Find where the given text appears and provide that cell's center as [X, Y] coordinate. 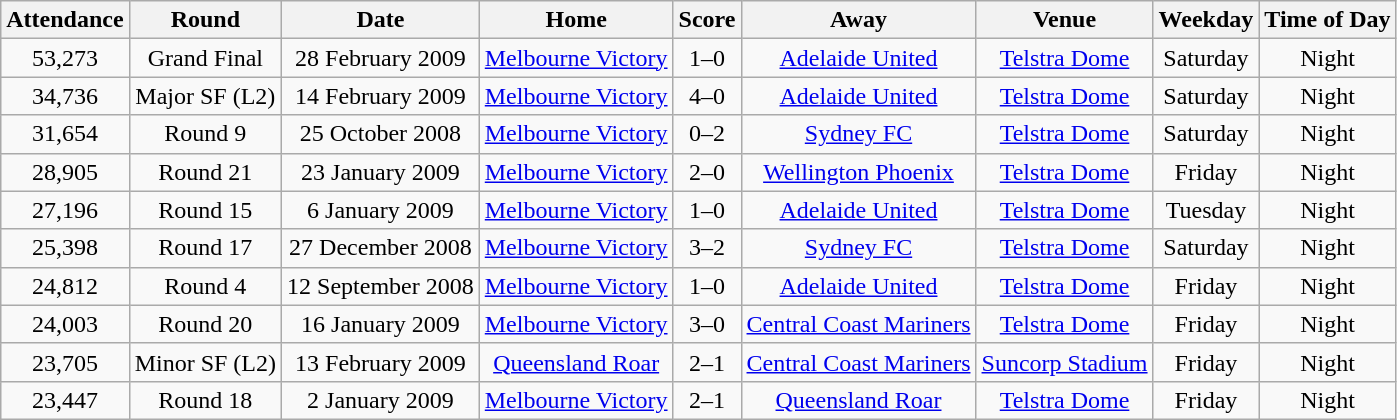
6 January 2009 [381, 210]
31,654 [65, 134]
Round 21 [205, 172]
Venue [1064, 20]
Weekday [1206, 20]
2 January 2009 [381, 400]
Away [858, 20]
28 February 2009 [381, 58]
Round 9 [205, 134]
25,398 [65, 248]
Date [381, 20]
Home [576, 20]
2–0 [707, 172]
24,003 [65, 324]
13 February 2009 [381, 362]
Round [205, 20]
24,812 [65, 286]
Score [707, 20]
0–2 [707, 134]
Round 4 [205, 286]
Attendance [65, 20]
Round 17 [205, 248]
Wellington Phoenix [858, 172]
23,447 [65, 400]
Round 15 [205, 210]
14 February 2009 [381, 96]
Minor SF (L2) [205, 362]
16 January 2009 [381, 324]
Tuesday [1206, 210]
27 December 2008 [381, 248]
3–0 [707, 324]
53,273 [65, 58]
3–2 [707, 248]
Grand Final [205, 58]
34,736 [65, 96]
23 January 2009 [381, 172]
23,705 [65, 362]
27,196 [65, 210]
4–0 [707, 96]
Time of Day [1328, 20]
Major SF (L2) [205, 96]
25 October 2008 [381, 134]
12 September 2008 [381, 286]
Round 18 [205, 400]
28,905 [65, 172]
Suncorp Stadium [1064, 362]
Round 20 [205, 324]
